Search for the cell housing the specified text and yield its [x, y] center coordinate. 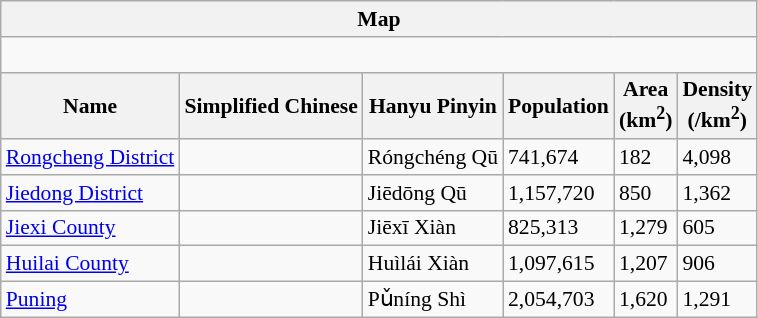
Rongcheng District [90, 157]
Hanyu Pinyin [433, 106]
1,157,720 [558, 193]
Huìlái Xiàn [433, 264]
Area(km2) [646, 106]
Jiedong District [90, 193]
Jiēxī Xiàn [433, 228]
1,362 [717, 193]
1,620 [646, 300]
4,098 [717, 157]
Name [90, 106]
906 [717, 264]
Map [379, 19]
Puning [90, 300]
1,291 [717, 300]
Jiēdōng Qū [433, 193]
1,097,615 [558, 264]
605 [717, 228]
Pǔníng Shì [433, 300]
825,313 [558, 228]
2,054,703 [558, 300]
Jiexi County [90, 228]
Róngchéng Qū [433, 157]
741,674 [558, 157]
1,207 [646, 264]
Huilai County [90, 264]
Density(/km2) [717, 106]
Population [558, 106]
Simplified Chinese [270, 106]
1,279 [646, 228]
850 [646, 193]
182 [646, 157]
